Output the [X, Y] coordinate of the center of the cell containing the given text.  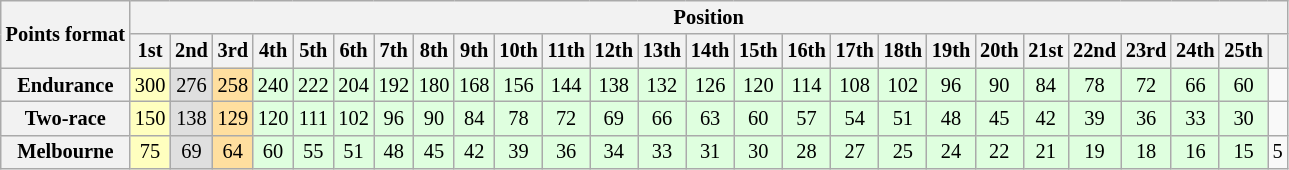
27 [855, 152]
22 [999, 152]
240 [273, 85]
Melbourne [66, 152]
4th [273, 51]
63 [710, 118]
132 [662, 85]
15 [1243, 152]
Endurance [66, 85]
2nd [192, 51]
20th [999, 51]
111 [313, 118]
54 [855, 118]
18th [903, 51]
19 [1094, 152]
28 [806, 152]
23rd [1146, 51]
21st [1046, 51]
57 [806, 118]
24th [1195, 51]
14th [710, 51]
150 [150, 118]
276 [192, 85]
15th [758, 51]
11th [566, 51]
5th [313, 51]
108 [855, 85]
6th [353, 51]
19th [951, 51]
222 [313, 85]
9th [474, 51]
13th [662, 51]
Points format [66, 34]
75 [150, 152]
17th [855, 51]
Two-race [66, 118]
126 [710, 85]
25 [903, 152]
8th [434, 51]
16th [806, 51]
192 [394, 85]
129 [233, 118]
258 [233, 85]
7th [394, 51]
18 [1146, 152]
34 [614, 152]
64 [233, 152]
Position [709, 17]
21 [1046, 152]
31 [710, 152]
22nd [1094, 51]
300 [150, 85]
114 [806, 85]
12th [614, 51]
16 [1195, 152]
55 [313, 152]
24 [951, 152]
5 [1278, 152]
204 [353, 85]
3rd [233, 51]
156 [518, 85]
10th [518, 51]
25th [1243, 51]
168 [474, 85]
180 [434, 85]
144 [566, 85]
1st [150, 51]
